Return the (x, y) coordinate for the center point of the cell that contains the specified text.  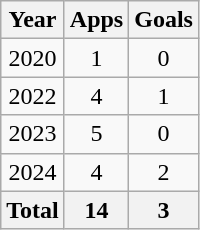
Year (33, 20)
5 (96, 134)
14 (96, 210)
2 (164, 172)
2023 (33, 134)
3 (164, 210)
2024 (33, 172)
Goals (164, 20)
Apps (96, 20)
Total (33, 210)
2020 (33, 58)
2022 (33, 96)
